From the cell containing the given text, extract its center point as (x, y) coordinate. 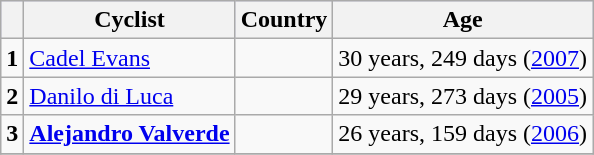
Danilo di Luca (130, 96)
29 years, 273 days (2005) (463, 96)
1 (12, 58)
2 (12, 96)
Age (463, 20)
Cadel Evans (130, 58)
Country (284, 20)
26 years, 159 days (2006) (463, 134)
3 (12, 134)
Cyclist (130, 20)
30 years, 249 days (2007) (463, 58)
Alejandro Valverde (130, 134)
